Locate the cell with the specified text and output its (x, y) center coordinate. 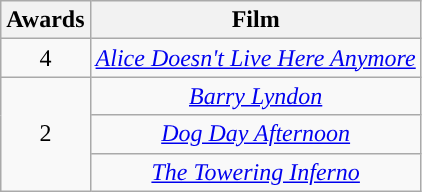
2 (46, 134)
Awards (46, 20)
Barry Lyndon (256, 96)
Alice Doesn't Live Here Anymore (256, 58)
4 (46, 58)
Dog Day Afternoon (256, 134)
The Towering Inferno (256, 172)
Film (256, 20)
